Identify which cell holds the provided text, then report its [X, Y] central coordinate. 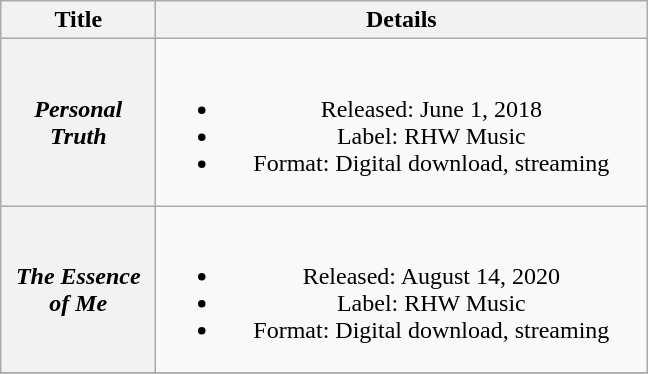
The Essence of Me [78, 290]
Released: August 14, 2020Label: RHW MusicFormat: Digital download, streaming [402, 290]
Released: June 1, 2018Label: RHW MusicFormat: Digital download, streaming [402, 122]
Title [78, 20]
Personal Truth [78, 122]
Details [402, 20]
